Search for the cell housing the specified text and yield its (x, y) center coordinate. 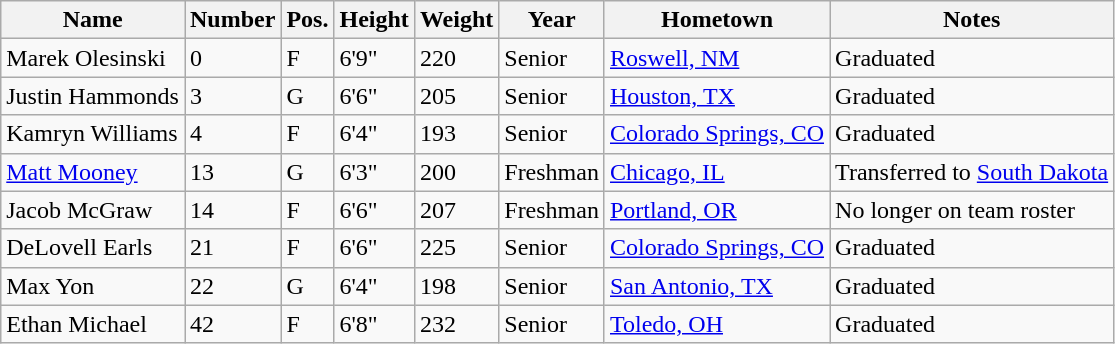
13 (232, 172)
Marek Olesinski (93, 58)
Justin Hammonds (93, 96)
Number (232, 20)
6'9" (374, 58)
Chicago, IL (716, 172)
Height (374, 20)
225 (456, 248)
220 (456, 58)
0 (232, 58)
Jacob McGraw (93, 210)
Name (93, 20)
Notes (972, 20)
San Antonio, TX (716, 286)
22 (232, 286)
6'3" (374, 172)
4 (232, 134)
205 (456, 96)
21 (232, 248)
No longer on team roster (972, 210)
Toledo, OH (716, 324)
193 (456, 134)
3 (232, 96)
Roswell, NM (716, 58)
200 (456, 172)
Pos. (308, 20)
Year (552, 20)
198 (456, 286)
Weight (456, 20)
Kamryn Williams (93, 134)
Ethan Michael (93, 324)
Max Yon (93, 286)
Portland, OR (716, 210)
6'8" (374, 324)
Houston, TX (716, 96)
Transferred to South Dakota (972, 172)
Matt Mooney (93, 172)
232 (456, 324)
207 (456, 210)
14 (232, 210)
DeLovell Earls (93, 248)
Hometown (716, 20)
42 (232, 324)
